Return the (x, y) coordinate for the center point of the cell that contains the specified text.  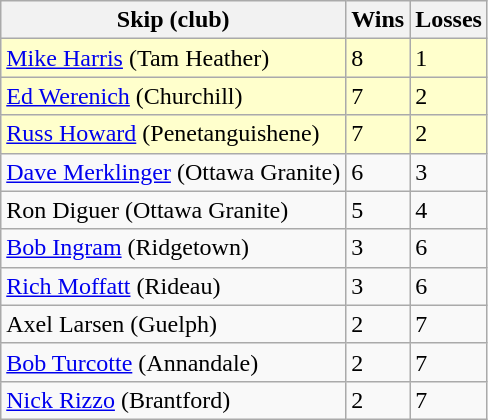
Bob Turcotte (Annandale) (174, 362)
1 (449, 58)
Nick Rizzo (Brantford) (174, 400)
Bob Ingram (Ridgetown) (174, 248)
Russ Howard (Penetanguishene) (174, 134)
Mike Harris (Tam Heather) (174, 58)
Ron Diguer (Ottawa Granite) (174, 210)
Ed Werenich (Churchill) (174, 96)
Rich Moffatt (Rideau) (174, 286)
5 (378, 210)
Losses (449, 20)
8 (378, 58)
Axel Larsen (Guelph) (174, 324)
4 (449, 210)
Wins (378, 20)
Skip (club) (174, 20)
Dave Merklinger (Ottawa Granite) (174, 172)
